Capture the cell that displays the provided text and extract its [x, y] central coordinate. 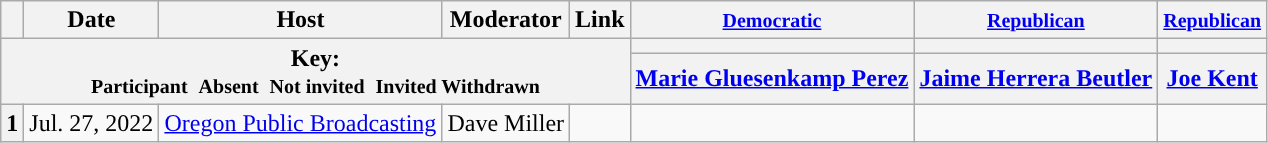
Jaime Herrera Beutler [1036, 78]
Democratic [772, 20]
Oregon Public Broadcasting [300, 123]
Moderator [506, 20]
Date [92, 20]
Jul. 27, 2022 [92, 123]
Joe Kent [1212, 78]
Host [300, 20]
Key: Participant Absent Not invited Invited Withdrawn [316, 72]
Link [600, 20]
Marie Gluesenkamp Perez [772, 78]
1 [12, 123]
Dave Miller [506, 123]
